Locate the cell with the specified text and output its (X, Y) center coordinate. 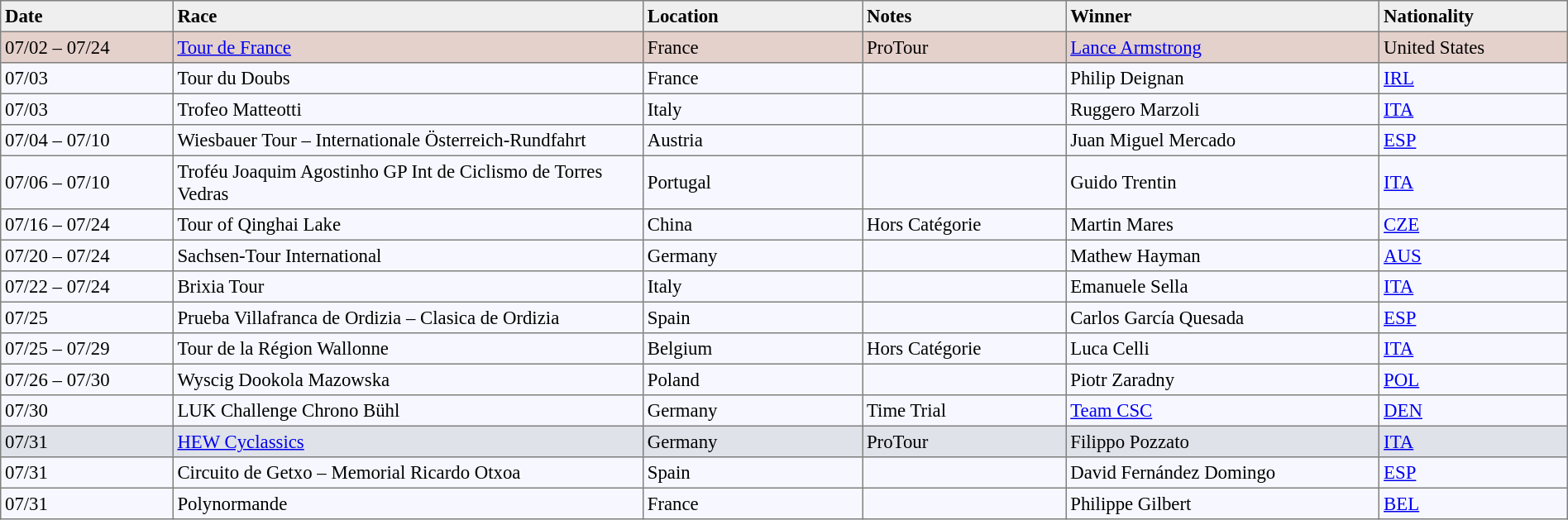
Tour de France (408, 47)
LUK Challenge Chrono Bühl (408, 411)
Sachsen-Tour International (408, 255)
Tour du Doubs (408, 79)
AUS (1474, 255)
United States (1474, 47)
Notes (964, 17)
07/22 – 07/24 (87, 287)
Trofeo Matteotti (408, 109)
HEW Cyclassics (408, 441)
07/25 – 07/29 (87, 349)
Luca Celli (1222, 349)
Race (408, 17)
David Fernández Domingo (1222, 473)
Emanuele Sella (1222, 287)
Filippo Pozzato (1222, 441)
China (753, 225)
Portugal (753, 182)
Time Trial (964, 411)
Circuito de Getxo – Memorial Ricardo Otxoa (408, 473)
07/16 – 07/24 (87, 225)
Carlos García Quesada (1222, 317)
07/20 – 07/24 (87, 255)
Nationality (1474, 17)
Wyscig Dookola Mazowska (408, 379)
Philippe Gilbert (1222, 503)
Team CSC (1222, 411)
Lance Armstrong (1222, 47)
Location (753, 17)
Tour de la Région Wallonne (408, 349)
POL (1474, 379)
07/06 – 07/10 (87, 182)
Prueba Villafranca de Ordizia – Clasica de Ordizia (408, 317)
Guido Trentin (1222, 182)
Brixia Tour (408, 287)
Martin Mares (1222, 225)
Mathew Hayman (1222, 255)
CZE (1474, 225)
Tour of Qinghai Lake (408, 225)
IRL (1474, 79)
Belgium (753, 349)
Austria (753, 141)
Ruggero Marzoli (1222, 109)
07/02 – 07/24 (87, 47)
BEL (1474, 503)
Poland (753, 379)
Troféu Joaquim Agostinho GP Int de Ciclismo de Torres Vedras (408, 182)
07/25 (87, 317)
Winner (1222, 17)
Polynormande (408, 503)
07/26 – 07/30 (87, 379)
DEN (1474, 411)
Philip Deignan (1222, 79)
07/04 – 07/10 (87, 141)
Juan Miguel Mercado (1222, 141)
Piotr Zaradny (1222, 379)
07/30 (87, 411)
Date (87, 17)
Wiesbauer Tour – Internationale Österreich-Rundfahrt (408, 141)
